Pinpoint the cell where the given text exists, returning its [x, y] midpoint coordinate. 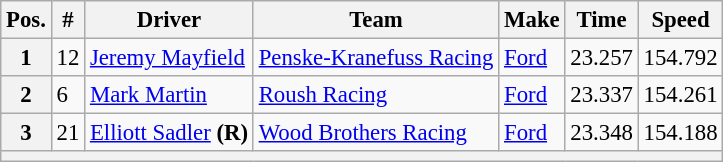
154.792 [680, 58]
154.261 [680, 95]
Speed [680, 20]
12 [68, 58]
23.257 [602, 58]
Mark Martin [170, 95]
21 [68, 133]
Team [376, 20]
Wood Brothers Racing [376, 133]
6 [68, 95]
23.348 [602, 133]
# [68, 20]
Elliott Sadler (R) [170, 133]
1 [26, 58]
Roush Racing [376, 95]
Time [602, 20]
Jeremy Mayfield [170, 58]
2 [26, 95]
Penske-Kranefuss Racing [376, 58]
154.188 [680, 133]
Pos. [26, 20]
3 [26, 133]
Driver [170, 20]
23.337 [602, 95]
Make [532, 20]
